Identify which cell holds the provided text, then report its [x, y] central coordinate. 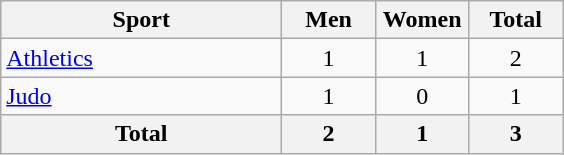
Women [422, 20]
3 [516, 134]
Sport [142, 20]
Judo [142, 96]
0 [422, 96]
Athletics [142, 58]
Men [329, 20]
